Detect which cell encompasses the target text, then output its [X, Y] center coordinate. 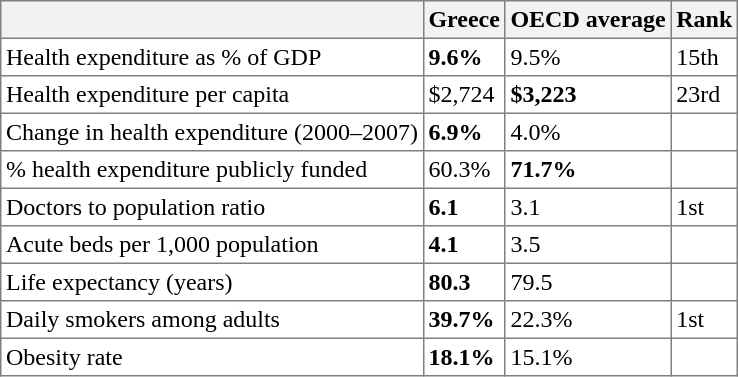
6.9% [464, 132]
Rank [704, 20]
Obesity rate [212, 357]
Doctors to population ratio [212, 207]
22.3% [588, 320]
6.1 [464, 207]
OECD average [588, 20]
15th [704, 57]
$2,724 [464, 95]
71.7% [588, 170]
9.6% [464, 57]
3.1 [588, 207]
60.3% [464, 170]
Health expenditure as % of GDP [212, 57]
3.5 [588, 245]
4.0% [588, 132]
Greece [464, 20]
23rd [704, 95]
Daily smokers among adults [212, 320]
18.1% [464, 357]
9.5% [588, 57]
$3,223 [588, 95]
79.5 [588, 282]
Life expectancy (years) [212, 282]
Acute beds per 1,000 population [212, 245]
Change in health expenditure (2000–2007) [212, 132]
39.7% [464, 320]
Health expenditure per capita [212, 95]
15.1% [588, 357]
% health expenditure publicly funded [212, 170]
4.1 [464, 245]
80.3 [464, 282]
